From the cell containing the given text, extract its center point as [x, y] coordinate. 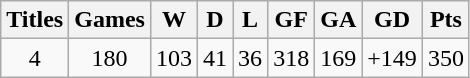
L [250, 20]
318 [292, 58]
GD [392, 20]
Games [110, 20]
GA [338, 20]
D [216, 20]
4 [35, 58]
350 [446, 58]
W [174, 20]
+149 [392, 58]
36 [250, 58]
103 [174, 58]
GF [292, 20]
180 [110, 58]
Pts [446, 20]
169 [338, 58]
Titles [35, 20]
41 [216, 58]
